Find where the given text appears and provide that cell's center as [X, Y] coordinate. 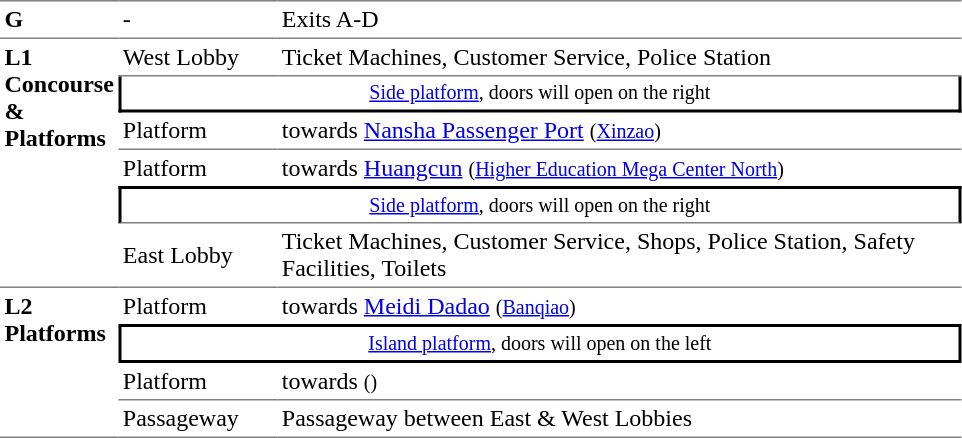
G [59, 19]
Ticket Machines, Customer Service, Police Station [619, 58]
L2Platforms [59, 363]
Exits A-D [619, 19]
towards Meidi Dadao (Banqiao) [619, 306]
towards Huangcun (Higher Education Mega Center North) [619, 168]
- [198, 19]
towards () [619, 382]
Island platform, doors will open on the left [540, 344]
Ticket Machines, Customer Service, Shops, Police Station, Safety Facilities, Toilets [619, 256]
East Lobby [198, 256]
Passageway between East & West Lobbies [619, 419]
Passageway [198, 419]
L1Concourse & Platforms [59, 163]
towards Nansha Passenger Port (Xinzao) [619, 131]
West Lobby [198, 58]
